Capture the cell that displays the provided text and extract its [X, Y] central coordinate. 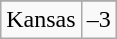
–3 [98, 20]
Kansas [41, 20]
